Pinpoint the cell where the given text exists, returning its [X, Y] midpoint coordinate. 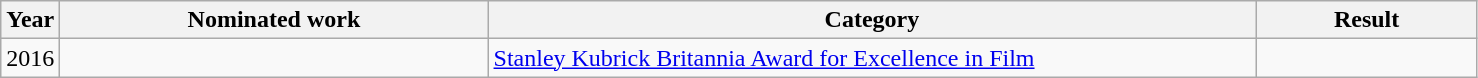
Nominated work [274, 20]
Result [1366, 20]
Category [872, 20]
2016 [30, 58]
Stanley Kubrick Britannia Award for Excellence in Film [872, 58]
Year [30, 20]
